Locate the cell with the specified text and output its (x, y) center coordinate. 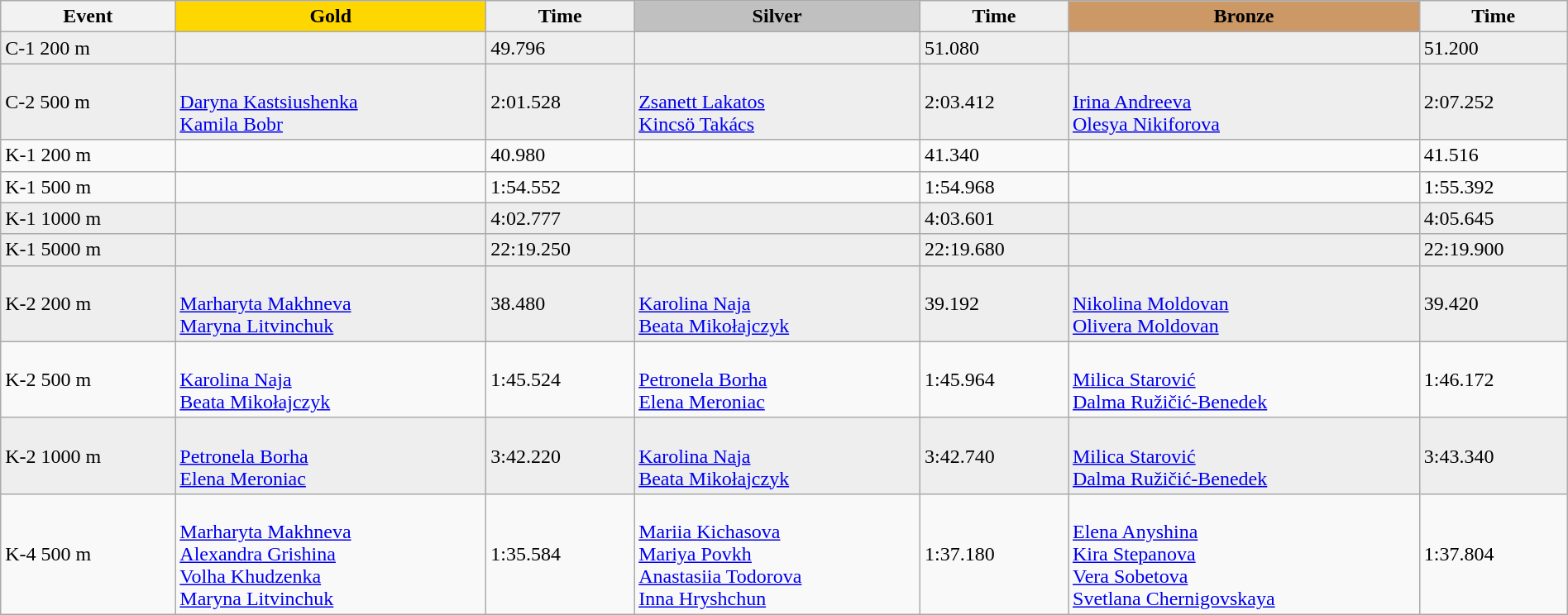
1:54.552 (561, 187)
1:45.964 (994, 379)
4:05.645 (1494, 218)
1:35.584 (561, 554)
Elena AnyshinaKira StepanovaVera SobetovaSvetlana Chernigovskaya (1244, 554)
22:19.250 (561, 250)
Marharyta MakhnevaMaryna Litvinchuk (331, 303)
K-4 500 m (88, 554)
K-1 1000 m (88, 218)
1:46.172 (1494, 379)
49.796 (561, 48)
40.980 (561, 155)
Zsanett LakatosKincsö Takács (777, 102)
C-2 500 m (88, 102)
Bronze (1244, 17)
39.192 (994, 303)
Daryna KastsiushenkaKamila Bobr (331, 102)
1:45.524 (561, 379)
1:55.392 (1494, 187)
4:02.777 (561, 218)
Event (88, 17)
2:01.528 (561, 102)
39.420 (1494, 303)
41.516 (1494, 155)
51.080 (994, 48)
K-1 500 m (88, 187)
2:03.412 (994, 102)
K-1 5000 m (88, 250)
Gold (331, 17)
3:42.740 (994, 455)
1:54.968 (994, 187)
K-2 200 m (88, 303)
Marharyta MakhnevaAlexandra GrishinaVolha KhudzenkaMaryna Litvinchuk (331, 554)
K-2 1000 m (88, 455)
C-1 200 m (88, 48)
22:19.900 (1494, 250)
Silver (777, 17)
51.200 (1494, 48)
Nikolina MoldovanOlivera Moldovan (1244, 303)
1:37.180 (994, 554)
Irina AndreevaOlesya Nikiforova (1244, 102)
38.480 (561, 303)
4:03.601 (994, 218)
41.340 (994, 155)
K-2 500 m (88, 379)
3:43.340 (1494, 455)
Mariia KichasovaMariya PovkhAnastasiia TodorovaInna Hryshchun (777, 554)
3:42.220 (561, 455)
K-1 200 m (88, 155)
2:07.252 (1494, 102)
1:37.804 (1494, 554)
22:19.680 (994, 250)
